Return (X, Y) of the center of cell containing provided text 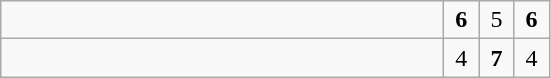
7 (496, 58)
5 (496, 20)
